From the cell containing the given text, extract its center point as (x, y) coordinate. 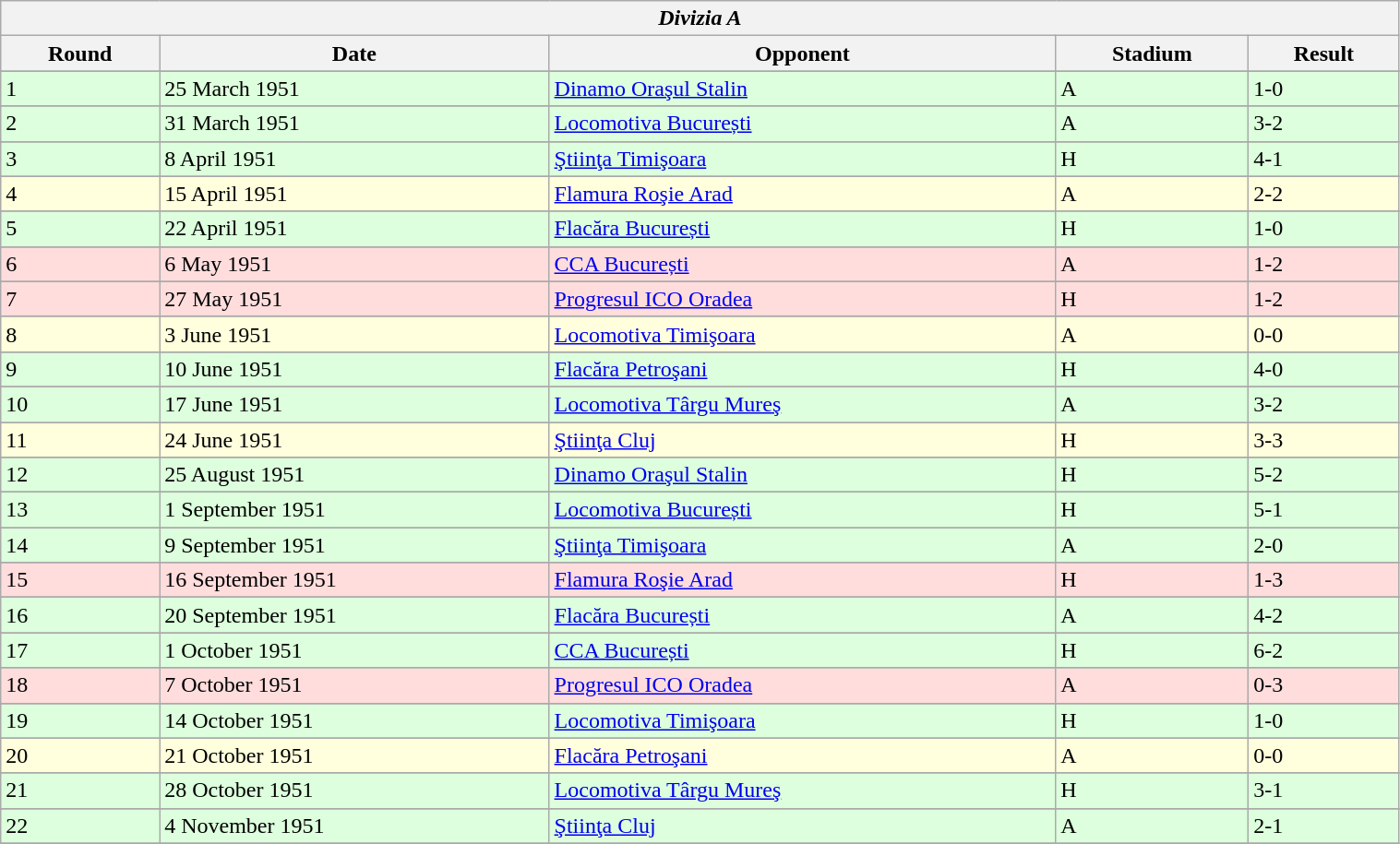
Result (1323, 53)
3 (80, 159)
6-2 (1323, 650)
2-2 (1323, 194)
22 (80, 826)
1 September 1951 (354, 510)
15 April 1951 (354, 194)
4 (80, 194)
Round (80, 53)
14 (80, 545)
13 (80, 510)
25 August 1951 (354, 475)
10 (80, 404)
1 October 1951 (354, 650)
24 June 1951 (354, 440)
31 March 1951 (354, 124)
11 (80, 440)
Divizia A (700, 18)
3-1 (1323, 791)
5-2 (1323, 475)
19 (80, 720)
9 (80, 369)
15 (80, 580)
25 March 1951 (354, 89)
1 (80, 89)
28 October 1951 (354, 791)
27 May 1951 (354, 299)
4-1 (1323, 159)
20 September 1951 (354, 615)
20 (80, 755)
3 June 1951 (354, 334)
6 (80, 264)
21 October 1951 (354, 755)
7 (80, 299)
2-1 (1323, 826)
2 (80, 124)
17 (80, 650)
5 (80, 229)
16 September 1951 (354, 580)
7 October 1951 (354, 685)
8 (80, 334)
Opponent (803, 53)
16 (80, 615)
10 June 1951 (354, 369)
4-0 (1323, 369)
4-2 (1323, 615)
Date (354, 53)
4 November 1951 (354, 826)
1-3 (1323, 580)
5-1 (1323, 510)
22 April 1951 (354, 229)
21 (80, 791)
8 April 1951 (354, 159)
18 (80, 685)
Stadium (1152, 53)
6 May 1951 (354, 264)
14 October 1951 (354, 720)
9 September 1951 (354, 545)
3-3 (1323, 440)
12 (80, 475)
17 June 1951 (354, 404)
2-0 (1323, 545)
0-3 (1323, 685)
